Search for the cell housing the specified text and yield its (X, Y) center coordinate. 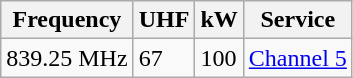
100 (219, 58)
Channel 5 (298, 58)
839.25 MHz (67, 58)
UHF (164, 20)
Service (298, 20)
Frequency (67, 20)
kW (219, 20)
67 (164, 58)
